Extract the (X, Y) coordinate from the center of the cell holding the provided text.  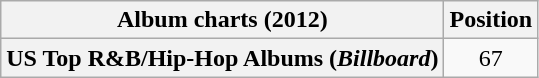
Position (491, 20)
Album charts (2012) (222, 20)
67 (491, 58)
US Top R&B/Hip-Hop Albums (Billboard) (222, 58)
